Extract the (X, Y) coordinate from the center of the cell holding the provided text.  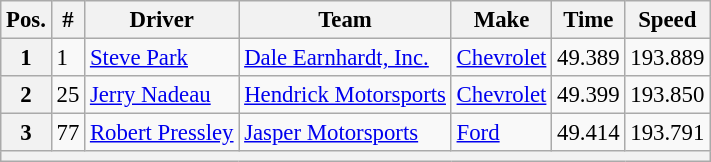
Robert Pressley (162, 133)
Team (345, 20)
Make (501, 20)
Steve Park (162, 58)
Pos. (26, 20)
3 (26, 133)
49.399 (588, 95)
Driver (162, 20)
Time (588, 20)
Hendrick Motorsports (345, 95)
2 (26, 95)
Speed (668, 20)
77 (68, 133)
Ford (501, 133)
Dale Earnhardt, Inc. (345, 58)
49.414 (588, 133)
193.850 (668, 95)
193.889 (668, 58)
49.389 (588, 58)
# (68, 20)
Jasper Motorsports (345, 133)
193.791 (668, 133)
Jerry Nadeau (162, 95)
25 (68, 95)
